For the text-containing cell, return its midpoint in [x, y] coordinate format. 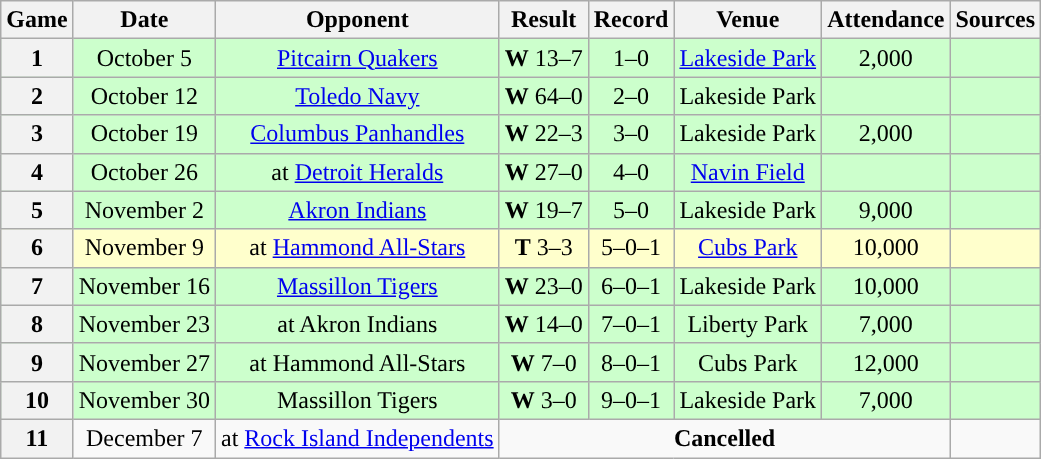
Pitcairn Quakers [357, 58]
Sources [996, 20]
W 64–0 [544, 96]
November 2 [144, 210]
November 23 [144, 324]
6–0–1 [631, 286]
5–0–1 [631, 248]
Result [544, 20]
at Akron Indians [357, 324]
9 [37, 362]
3 [37, 134]
7–0–1 [631, 324]
November 27 [144, 362]
4 [37, 172]
Opponent [357, 20]
November 16 [144, 286]
W 13–7 [544, 58]
1–0 [631, 58]
6 [37, 248]
W 3–0 [544, 400]
10 [37, 400]
5–0 [631, 210]
October 19 [144, 134]
W 19–7 [544, 210]
Cancelled [724, 438]
October 12 [144, 96]
October 5 [144, 58]
W 23–0 [544, 286]
Akron Indians [357, 210]
2 [37, 96]
1 [37, 58]
October 26 [144, 172]
9–0–1 [631, 400]
W 14–0 [544, 324]
Toledo Navy [357, 96]
11 [37, 438]
Venue [748, 20]
Liberty Park [748, 324]
at Detroit Heralds [357, 172]
Date [144, 20]
T 3–3 [544, 248]
Navin Field [748, 172]
W 7–0 [544, 362]
November 9 [144, 248]
W 27–0 [544, 172]
8 [37, 324]
Attendance [886, 20]
Columbus Panhandles [357, 134]
12,000 [886, 362]
7 [37, 286]
3–0 [631, 134]
5 [37, 210]
November 30 [144, 400]
W 22–3 [544, 134]
8–0–1 [631, 362]
Game [37, 20]
9,000 [886, 210]
at Rock Island Independents [357, 438]
4–0 [631, 172]
2–0 [631, 96]
December 7 [144, 438]
Record [631, 20]
